Capture the cell that displays the provided text and extract its (X, Y) central coordinate. 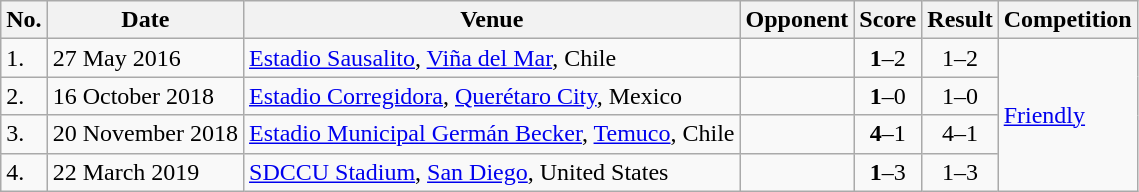
Score (888, 20)
Estadio Municipal Germán Becker, Temuco, Chile (492, 134)
SDCCU Stadium, San Diego, United States (492, 172)
Date (145, 20)
Opponent (797, 20)
Estadio Corregidora, Querétaro City, Mexico (492, 96)
2. (24, 96)
4. (24, 172)
20 November 2018 (145, 134)
Competition (1068, 20)
22 March 2019 (145, 172)
Venue (492, 20)
3. (24, 134)
No. (24, 20)
1. (24, 58)
Result (960, 20)
Estadio Sausalito, Viña del Mar, Chile (492, 58)
16 October 2018 (145, 96)
Friendly (1068, 115)
27 May 2016 (145, 58)
